Find where the given text appears and provide that cell's center as (x, y) coordinate. 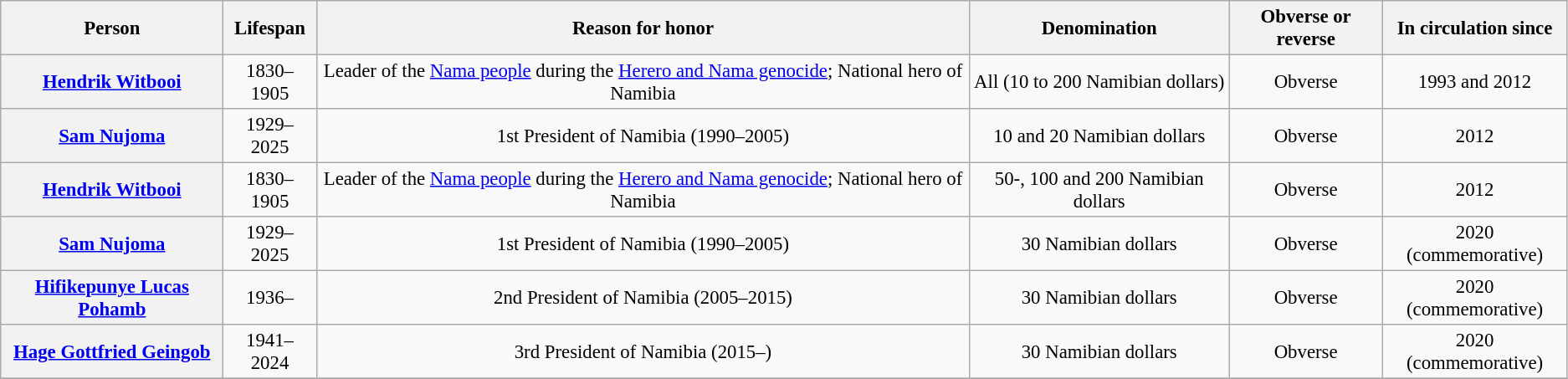
Reason for honor (643, 28)
Hage Gottfried Geingob (112, 351)
1936– (269, 298)
50-, 100 and 200 Namibian dollars (1099, 191)
10 and 20 Namibian dollars (1099, 136)
2nd President of Namibia (2005–2015) (643, 298)
1941–2024 (269, 351)
3rd President of Namibia (2015–) (643, 351)
Obverse or reverse (1306, 28)
Lifespan (269, 28)
Person (112, 28)
1993 and 2012 (1475, 82)
In circulation since (1475, 28)
Denomination (1099, 28)
All (10 to 200 Namibian dollars) (1099, 82)
Hifikepunye Lucas Pohamb (112, 298)
